Extract the [x, y] coordinate from the center of the cell holding the provided text.  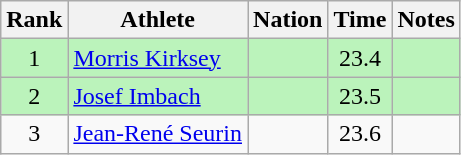
Rank [34, 20]
Time [360, 20]
23.6 [360, 134]
Nation [288, 20]
Jean-René Seurin [158, 134]
2 [34, 96]
1 [34, 58]
23.4 [360, 58]
Athlete [158, 20]
Notes [426, 20]
Morris Kirksey [158, 58]
Josef Imbach [158, 96]
23.5 [360, 96]
3 [34, 134]
